Identify which cell holds the provided text, then report its (x, y) central coordinate. 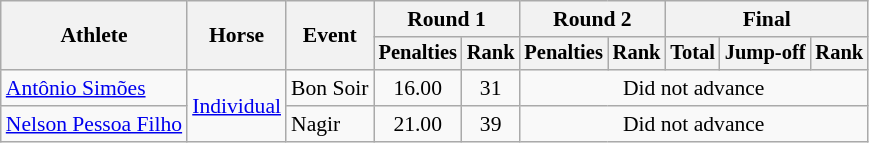
Event (330, 36)
21.00 (418, 124)
39 (491, 124)
Bon Soir (330, 88)
Final (766, 19)
Round 2 (592, 19)
31 (491, 88)
Antônio Simões (94, 88)
Nagir (330, 124)
Horse (236, 36)
Round 1 (447, 19)
Athlete (94, 36)
Individual (236, 106)
16.00 (418, 88)
Total (692, 54)
Nelson Pessoa Filho (94, 124)
Jump-off (766, 54)
